Determine the (X, Y) coordinate at the center of the cell enclosing the given text.  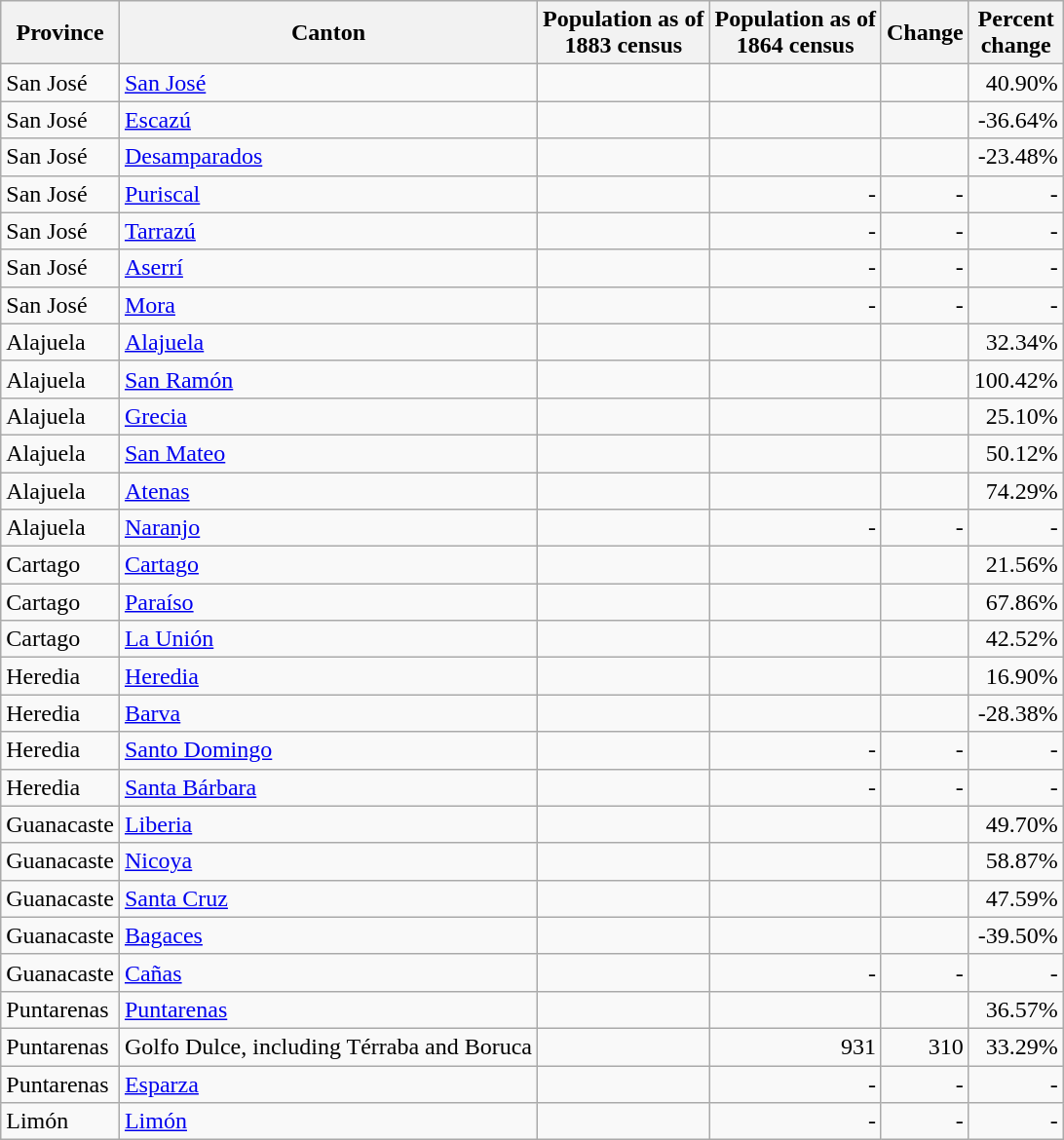
Escazú (327, 120)
50.12% (1015, 453)
Santo Domingo (327, 750)
Change (925, 33)
Desamparados (327, 157)
Puriscal (327, 194)
-28.38% (1015, 713)
Population as of1883 census (624, 33)
Nicoya (327, 861)
33.29% (1015, 1046)
67.86% (1015, 602)
16.90% (1015, 676)
74.29% (1015, 490)
Santa Bárbara (327, 787)
Mora (327, 305)
931 (795, 1046)
310 (925, 1046)
42.52% (1015, 639)
100.42% (1015, 379)
40.90% (1015, 83)
Golfo Dulce, including Térraba and Boruca (327, 1046)
Esparza (327, 1084)
Percentchange (1015, 33)
32.34% (1015, 342)
-36.64% (1015, 120)
Barva (327, 713)
49.70% (1015, 824)
Cañas (327, 972)
Province (60, 33)
-23.48% (1015, 157)
Tarrazú (327, 231)
Bagaces (327, 935)
Naranjo (327, 528)
Atenas (327, 490)
San Ramón (327, 379)
Population as of1864 census (795, 33)
San Mateo (327, 453)
47.59% (1015, 898)
58.87% (1015, 861)
Paraíso (327, 602)
Aserrí (327, 268)
25.10% (1015, 416)
Santa Cruz (327, 898)
Canton (327, 33)
Liberia (327, 824)
21.56% (1015, 565)
36.57% (1015, 1009)
La Unión (327, 639)
-39.50% (1015, 935)
Grecia (327, 416)
